Find where the given text appears and provide that cell's center as [X, Y] coordinate. 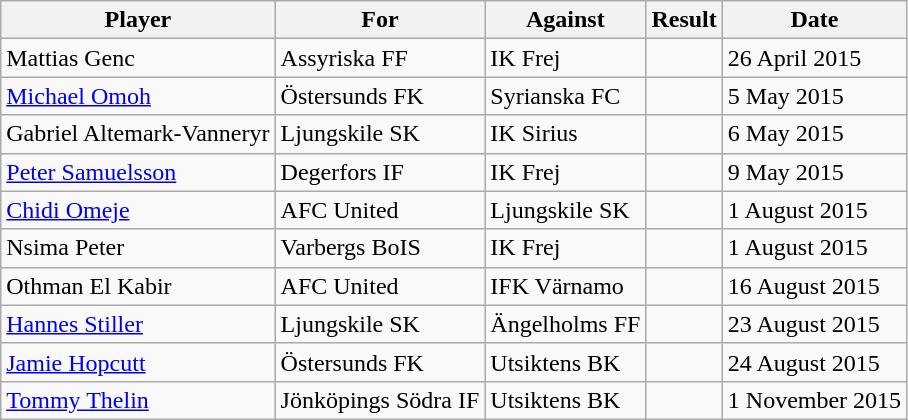
Peter Samuelsson [138, 172]
16 August 2015 [814, 286]
Tommy Thelin [138, 400]
Jamie Hopcutt [138, 362]
Michael Omoh [138, 96]
Result [684, 20]
24 August 2015 [814, 362]
Gabriel Altemark-Vanneryr [138, 134]
IK Sirius [566, 134]
Player [138, 20]
Nsima Peter [138, 248]
For [380, 20]
Assyriska FF [380, 58]
Ängelholms FF [566, 324]
26 April 2015 [814, 58]
Against [566, 20]
9 May 2015 [814, 172]
Varbergs BoIS [380, 248]
Date [814, 20]
5 May 2015 [814, 96]
Hannes Stiller [138, 324]
6 May 2015 [814, 134]
Chidi Omeje [138, 210]
Mattias Genc [138, 58]
Syrianska FC [566, 96]
IFK Värnamo [566, 286]
23 August 2015 [814, 324]
Degerfors IF [380, 172]
Othman El Kabir [138, 286]
1 November 2015 [814, 400]
Jönköpings Södra IF [380, 400]
